Scan for the cell matching the given text and deliver its (X, Y) coordinate at center. 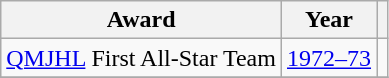
Award (142, 20)
QMJHL First All-Star Team (142, 58)
Year (328, 20)
1972–73 (328, 58)
